Return the [X, Y] coordinate for the center point of the cell that contains the specified text.  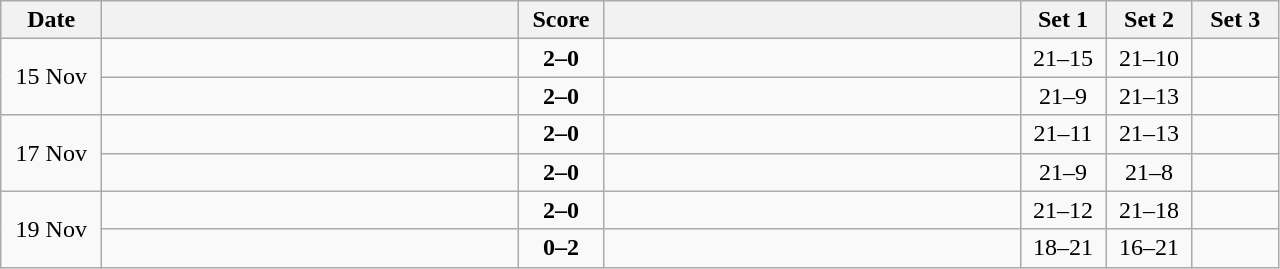
Score [561, 20]
Set 1 [1063, 20]
21–12 [1063, 210]
21–11 [1063, 134]
Date [52, 20]
17 Nov [52, 153]
21–8 [1149, 172]
21–10 [1149, 58]
18–21 [1063, 248]
19 Nov [52, 229]
Set 3 [1235, 20]
16–21 [1149, 248]
21–18 [1149, 210]
15 Nov [52, 77]
0–2 [561, 248]
Set 2 [1149, 20]
21–15 [1063, 58]
